Scan for the cell matching the given text and deliver its (x, y) coordinate at center. 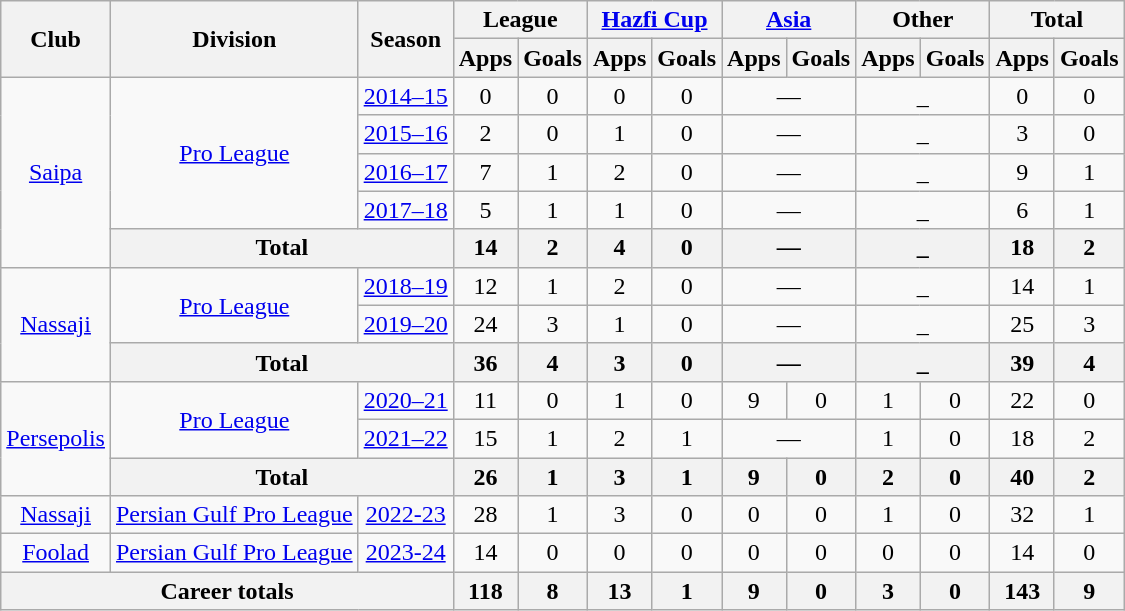
2022-23 (406, 515)
11 (485, 400)
32 (1022, 515)
25 (1022, 324)
Foolad (56, 553)
40 (1022, 477)
12 (485, 286)
15 (485, 438)
League (520, 20)
Division (234, 39)
26 (485, 477)
2018–19 (406, 286)
Other (923, 20)
2017–18 (406, 210)
Career totals (227, 591)
2019–20 (406, 324)
Season (406, 39)
2015–16 (406, 134)
7 (485, 172)
2016–17 (406, 172)
24 (485, 324)
Persepolis (56, 438)
22 (1022, 400)
8 (553, 591)
Saipa (56, 172)
6 (1022, 210)
2020–21 (406, 400)
39 (1022, 362)
13 (619, 591)
2023-24 (406, 553)
143 (1022, 591)
36 (485, 362)
28 (485, 515)
Hazfi Cup (654, 20)
2014–15 (406, 96)
Club (56, 39)
5 (485, 210)
Asia (789, 20)
118 (485, 591)
2021–22 (406, 438)
